Determine the (x, y) coordinate at the center of the cell enclosing the given text.  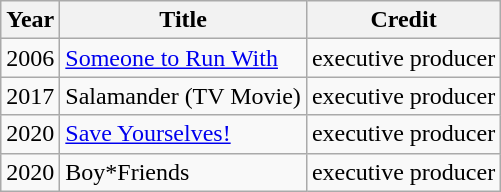
2006 (30, 58)
Credit (403, 20)
Someone to Run With (184, 58)
Save Yourselves! (184, 134)
2017 (30, 96)
Title (184, 20)
Boy*Friends (184, 172)
Salamander (TV Movie) (184, 96)
Year (30, 20)
